Extract the (X, Y) coordinate from the center of the cell holding the provided text.  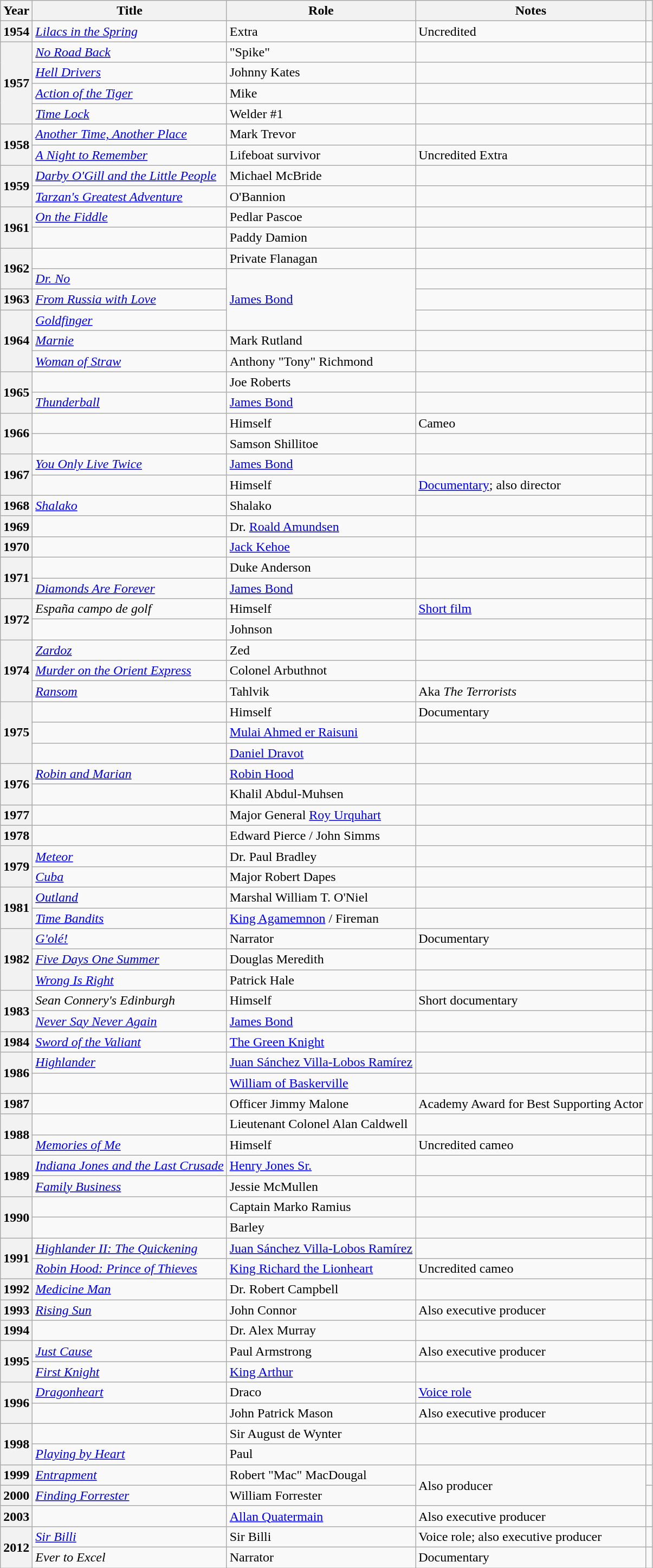
O'Bannion (321, 196)
Mark Rutland (321, 341)
Jack Kehoe (321, 547)
1976 (16, 784)
Henry Jones Sr. (321, 1165)
Notes (531, 11)
Johnson (321, 630)
Lifeboat survivor (321, 155)
Ransom (130, 691)
Meteor (130, 856)
Anthony "Tony" Richmond (321, 361)
Dr. Paul Bradley (321, 856)
Major Robert Dapes (321, 877)
Voice role (531, 1392)
Robert "Mac" MacDougal (321, 1475)
Time Bandits (130, 918)
First Knight (130, 1372)
1959 (16, 186)
1961 (16, 227)
Zardoz (130, 650)
Robin Hood: Prince of Thieves (130, 1269)
2000 (16, 1495)
1958 (16, 145)
Mike (321, 93)
Mulai Ahmed er Raisuni (321, 733)
Year (16, 11)
Outland (130, 897)
G'olé! (130, 939)
Duke Anderson (321, 567)
Voice role; also executive producer (531, 1537)
1978 (16, 835)
Highlander (130, 1062)
Action of the Tiger (130, 93)
1966 (16, 433)
Lilacs in the Spring (130, 31)
1986 (16, 1073)
Five Days One Summer (130, 960)
Colonel Arbuthnot (321, 671)
2003 (16, 1516)
Johnny Kates (321, 73)
1970 (16, 547)
Welder #1 (321, 114)
Joe Roberts (321, 382)
Draco (321, 1392)
From Russia with Love (130, 300)
Ever to Excel (130, 1557)
1971 (16, 578)
1991 (16, 1258)
Michael McBride (321, 176)
Documentary; also director (531, 485)
Dr. Roald Amundsen (321, 526)
Medicine Man (130, 1290)
Douglas Meredith (321, 960)
Dr. No (130, 279)
Major General Roy Urquhart (321, 815)
King Richard the Lionheart (321, 1269)
Marnie (130, 341)
1998 (16, 1444)
Extra (321, 31)
1987 (16, 1104)
1974 (16, 671)
Cameo (531, 423)
1969 (16, 526)
Diamonds Are Forever (130, 588)
1979 (16, 866)
Zed (321, 650)
Tarzan's Greatest Adventure (130, 196)
Aka The Terrorists (531, 691)
Pedlar Pascoe (321, 217)
William Forrester (321, 1495)
Barley (321, 1227)
Robin Hood (321, 774)
Dr. Robert Campbell (321, 1290)
Playing by Heart (130, 1454)
William of Baskerville (321, 1083)
1965 (16, 392)
Mark Trevor (321, 134)
1996 (16, 1403)
The Green Knight (321, 1042)
Role (321, 11)
1981 (16, 908)
Samson Shillitoe (321, 444)
1975 (16, 733)
Allan Quatermain (321, 1516)
Highlander II: The Quickening (130, 1248)
1999 (16, 1475)
Rising Sun (130, 1310)
1995 (16, 1362)
Another Time, Another Place (130, 134)
1957 (16, 83)
Private Flanagan (321, 258)
Cuba (130, 877)
Hell Drivers (130, 73)
Lieutenant Colonel Alan Caldwell (321, 1124)
Captain Marko Ramius (321, 1207)
Wrong Is Right (130, 980)
Darby O'Gill and the Little People (130, 176)
"Spike" (321, 52)
1994 (16, 1331)
Thunderball (130, 403)
1962 (16, 269)
Marshal William T. O'Niel (321, 897)
1993 (16, 1310)
Paddy Damion (321, 237)
Uncredited (531, 31)
Academy Award for Best Supporting Actor (531, 1104)
Officer Jimmy Malone (321, 1104)
Never Say Never Again (130, 1021)
1968 (16, 506)
Woman of Straw (130, 361)
John Patrick Mason (321, 1413)
Short film (531, 609)
1990 (16, 1217)
Goldfinger (130, 320)
Jessie McMullen (321, 1186)
Edward Pierce / John Simms (321, 835)
King Agamemnon / Fireman (321, 918)
Sword of the Valiant (130, 1042)
Khalil Abdul-Muhsen (321, 794)
John Connor (321, 1310)
1972 (16, 619)
On the Fiddle (130, 217)
1992 (16, 1290)
You Only Live Twice (130, 464)
1964 (16, 341)
Sir August de Wynter (321, 1434)
Title (130, 11)
Sean Connery's Edinburgh (130, 1001)
A Night to Remember (130, 155)
Family Business (130, 1186)
Daniel Dravot (321, 753)
Just Cause (130, 1351)
1977 (16, 815)
Entrapment (130, 1475)
Robin and Marian (130, 774)
Short documentary (531, 1001)
Memories of Me (130, 1145)
Uncredited Extra (531, 155)
Finding Forrester (130, 1495)
1983 (16, 1011)
Paul Armstrong (321, 1351)
1963 (16, 300)
Indiana Jones and the Last Crusade (130, 1165)
Time Lock (130, 114)
España campo de golf (130, 609)
1967 (16, 475)
1954 (16, 31)
King Arthur (321, 1372)
Paul (321, 1454)
1988 (16, 1135)
2012 (16, 1547)
1982 (16, 960)
Dragonheart (130, 1392)
Tahlvik (321, 691)
Murder on the Orient Express (130, 671)
Patrick Hale (321, 980)
1989 (16, 1176)
No Road Back (130, 52)
1984 (16, 1042)
Also producer (531, 1485)
Dr. Alex Murray (321, 1331)
